For the text-containing cell, return its midpoint in (X, Y) coordinate format. 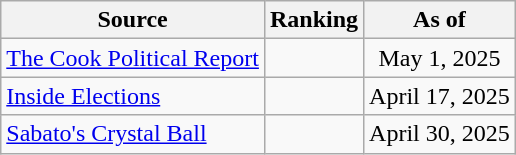
As of (440, 20)
April 30, 2025 (440, 134)
The Cook Political Report (133, 58)
Inside Elections (133, 96)
Ranking (314, 20)
May 1, 2025 (440, 58)
April 17, 2025 (440, 96)
Sabato's Crystal Ball (133, 134)
Source (133, 20)
